Extract the (x, y) coordinate from the center of the cell holding the provided text.  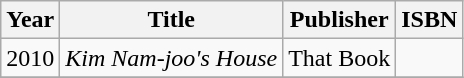
Year (30, 20)
Kim Nam-joo's House (172, 58)
Title (172, 20)
That Book (340, 58)
ISBN (430, 20)
2010 (30, 58)
Publisher (340, 20)
